Pinpoint the cell where the given text exists, returning its (x, y) midpoint coordinate. 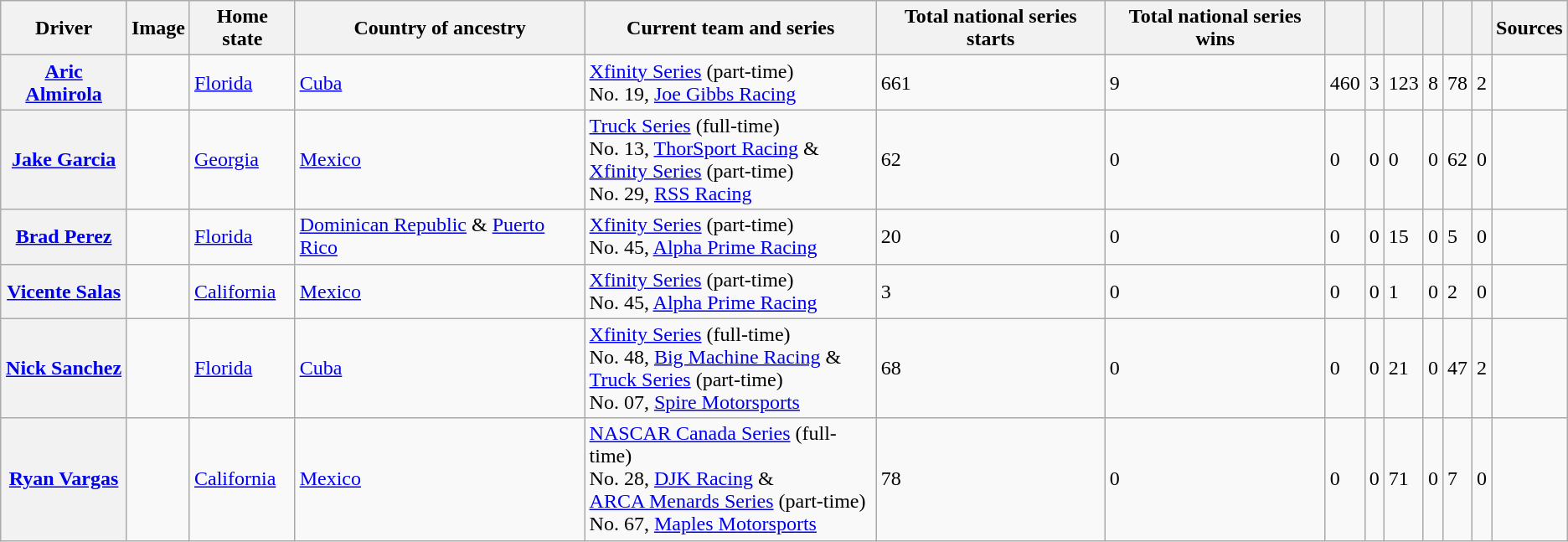
Georgia (242, 159)
1 (1404, 292)
7 (1457, 479)
Image (157, 28)
Truck Series (full-time) No. 13, ThorSport Racing & Xfinity Series (part-time) No. 29, RSS Racing (730, 159)
Total national series starts (990, 28)
Xfinity Series (full-time) No. 48, Big Machine Racing & Truck Series (part-time) No. 07, Spire Motorsports (730, 369)
Sources (1529, 28)
20 (990, 236)
Driver (64, 28)
Jake Garcia (64, 159)
Country of ancestry (440, 28)
Xfinity Series (part-time) No. 19, Joe Gibbs Racing (730, 82)
8 (1432, 82)
71 (1404, 479)
Current team and series (730, 28)
Dominican Republic & Puerto Rico (440, 236)
Vicente Salas (64, 292)
460 (1345, 82)
NASCAR Canada Series (full-time) No. 28, DJK Racing & ARCA Menards Series (part-time) No. 67, Maples Motorsports (730, 479)
Ryan Vargas (64, 479)
15 (1404, 236)
Nick Sanchez (64, 369)
Home state (242, 28)
47 (1457, 369)
Brad Perez (64, 236)
661 (990, 82)
68 (990, 369)
Total national series wins (1215, 28)
123 (1404, 82)
9 (1215, 82)
Aric Almirola (64, 82)
5 (1457, 236)
21 (1404, 369)
